Capture the cell that displays the provided text and extract its (x, y) central coordinate. 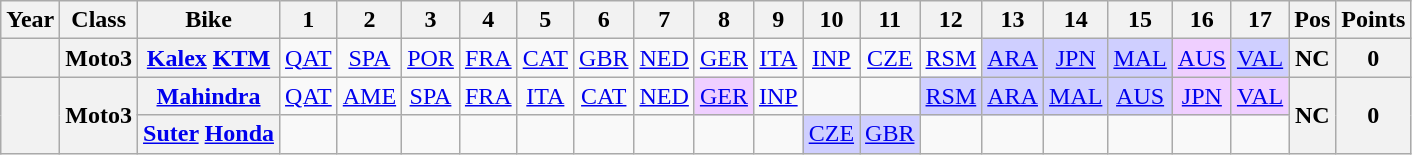
Kalex KTM (209, 58)
3 (431, 20)
10 (831, 20)
Suter Honda (209, 134)
Mahindra (209, 96)
1 (309, 20)
13 (1013, 20)
Bike (209, 20)
Class (99, 20)
9 (778, 20)
16 (1202, 20)
6 (604, 20)
5 (545, 20)
Pos (1312, 20)
14 (1075, 20)
8 (724, 20)
POR (431, 58)
7 (664, 20)
2 (369, 20)
4 (488, 20)
Year (30, 20)
Points (1374, 20)
12 (951, 20)
17 (1260, 20)
11 (890, 20)
AME (369, 96)
15 (1140, 20)
